Provide the [x, y] coordinate of the cell's center where the given text is located.  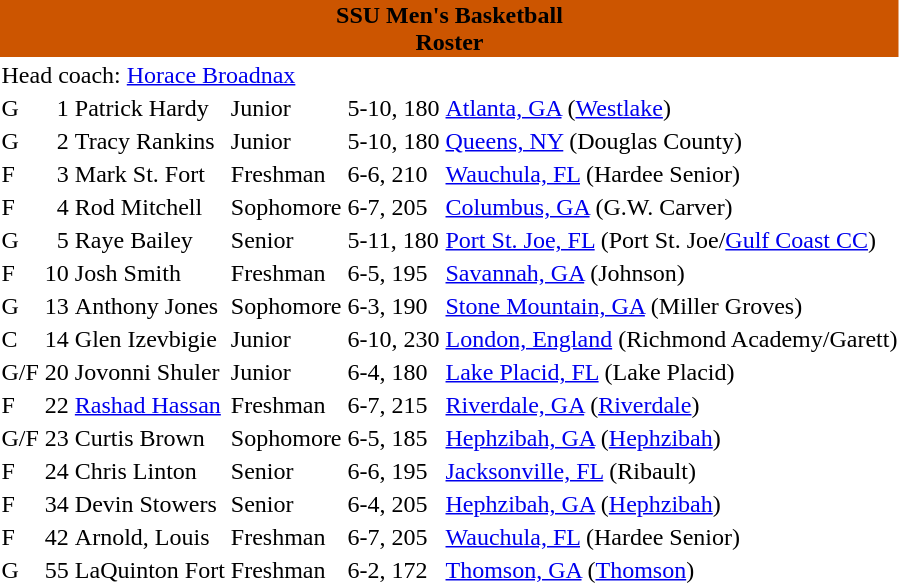
Port St. Joe, FL (Port St. Joe/Gulf Coast CC) [672, 240]
Josh Smith [150, 273]
Rod Mitchell [150, 207]
C [20, 339]
6-6, 195 [394, 471]
Riverdale, GA (Riverdale) [672, 405]
6-4, 180 [394, 372]
6-7, 215 [394, 405]
6-5, 195 [394, 273]
SSU Men's BasketballRoster [450, 28]
Mark St. Fort [150, 174]
Arnold, Louis [150, 537]
Anthony Jones [150, 306]
2 [56, 141]
Jovonni Shuler [150, 372]
5 [56, 240]
10 [56, 273]
14 [56, 339]
6-3, 190 [394, 306]
Raye Bailey [150, 240]
Patrick Hardy [150, 108]
3 [56, 174]
Columbus, GA (G.W. Carver) [672, 207]
20 [56, 372]
Chris Linton [150, 471]
6-6, 210 [394, 174]
6-10, 230 [394, 339]
1 [56, 108]
Glen Izevbigie [150, 339]
Devin Stowers [150, 504]
6-5, 185 [394, 438]
Curtis Brown [150, 438]
13 [56, 306]
Atlanta, GA (Westlake) [672, 108]
Jacksonville, FL (Ribault) [672, 471]
22 [56, 405]
Rashad Hassan [150, 405]
5-11, 180 [394, 240]
34 [56, 504]
23 [56, 438]
4 [56, 207]
42 [56, 537]
Stone Mountain, GA (Miller Groves) [672, 306]
Queens, NY (Douglas County) [672, 141]
Savannah, GA (Johnson) [672, 273]
24 [56, 471]
London, England (Richmond Academy/Garett) [672, 339]
Tracy Rankins [150, 141]
Lake Placid, FL (Lake Placid) [672, 372]
Head coach: Horace Broadnax [450, 75]
6-4, 205 [394, 504]
